Detect which cell encompasses the target text, then output its [x, y] center coordinate. 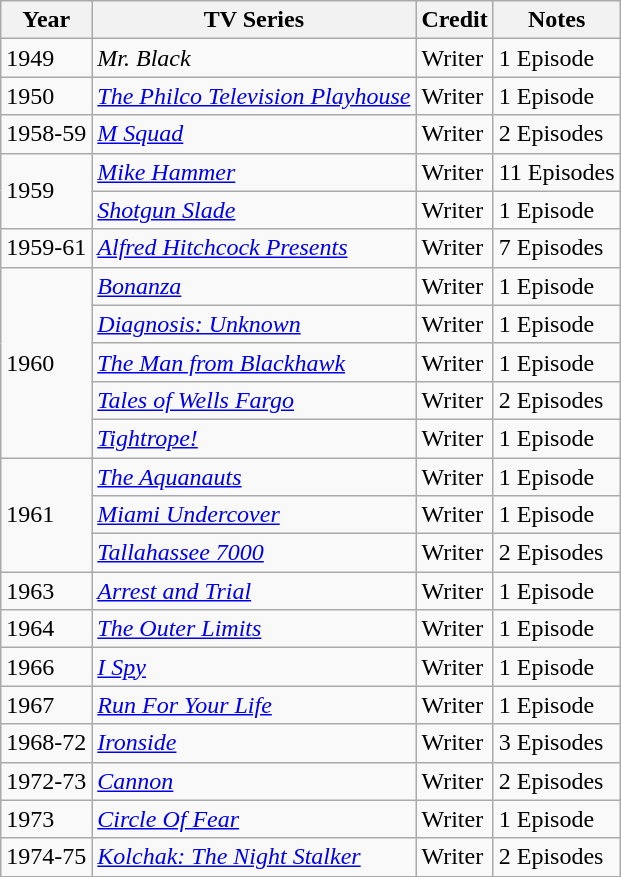
I Spy [254, 667]
1963 [46, 591]
Circle Of Fear [254, 819]
1966 [46, 667]
Credit [454, 20]
1958-59 [46, 134]
1964 [46, 629]
The Philco Television Playhouse [254, 96]
The Aquanauts [254, 477]
Notes [556, 20]
Tightrope! [254, 438]
Year [46, 20]
1972-73 [46, 781]
1968-72 [46, 743]
1959 [46, 191]
Tallahassee 7000 [254, 553]
1949 [46, 58]
Run For Your Life [254, 705]
1974-75 [46, 857]
1959-61 [46, 248]
Kolchak: The Night Stalker [254, 857]
Diagnosis: Unknown [254, 324]
The Man from Blackhawk [254, 362]
Ironside [254, 743]
1967 [46, 705]
7 Episodes [556, 248]
Shotgun Slade [254, 210]
1960 [46, 362]
3 Episodes [556, 743]
Tales of Wells Fargo [254, 400]
The Outer Limits [254, 629]
Mike Hammer [254, 172]
Bonanza [254, 286]
1950 [46, 96]
TV Series [254, 20]
11 Episodes [556, 172]
M Squad [254, 134]
Arrest and Trial [254, 591]
1973 [46, 819]
Alfred Hitchcock Presents [254, 248]
Mr. Black [254, 58]
Miami Undercover [254, 515]
1961 [46, 515]
Cannon [254, 781]
